Capture the cell that displays the provided text and extract its [x, y] central coordinate. 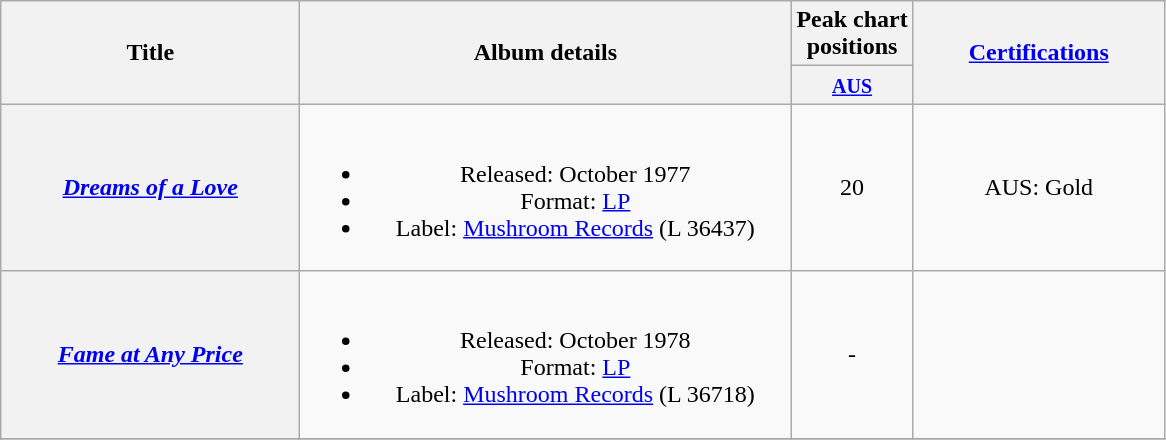
Peak chartpositions [852, 34]
Certifications [1038, 52]
Released: October 1977Format: LPLabel: Mushroom Records (L 36437) [546, 188]
AUS [852, 85]
Fame at Any Price [150, 354]
AUS: Gold [1038, 188]
Title [150, 52]
Dreams of a Love [150, 188]
20 [852, 188]
Released: October 1978Format: LPLabel: Mushroom Records (L 36718) [546, 354]
Album details [546, 52]
- [852, 354]
